Search for the cell housing the specified text and yield its (x, y) center coordinate. 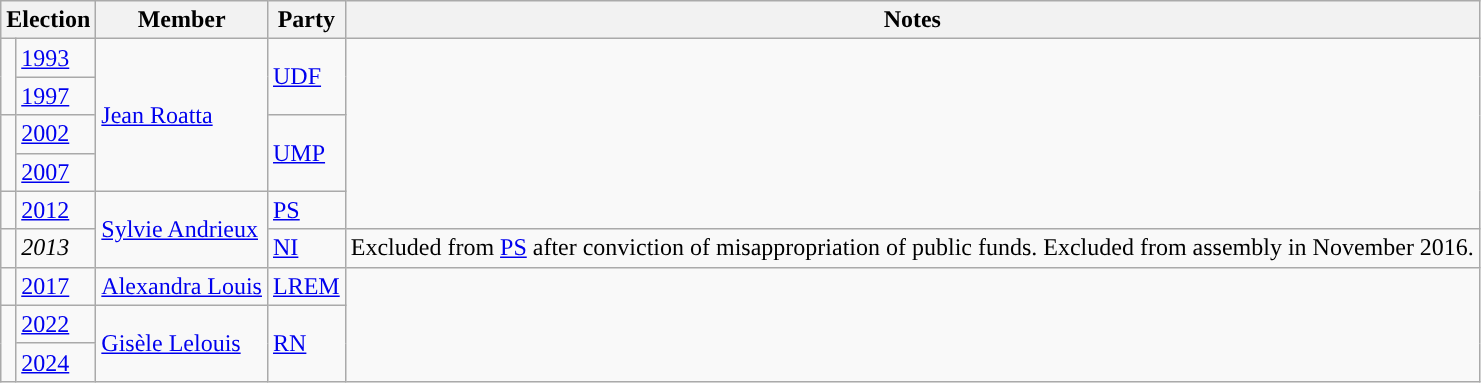
Sylvie Andrieux (182, 229)
Excluded from PS after conviction of misappropriation of public funds. Excluded from assembly in November 2016. (912, 248)
NI (306, 248)
Notes (912, 20)
UMP (306, 153)
UDF (306, 77)
2002 (56, 134)
Party (306, 20)
Member (182, 20)
2012 (56, 210)
2022 (56, 324)
PS (306, 210)
LREM (306, 286)
Jean Roatta (182, 115)
2013 (56, 248)
2017 (56, 286)
1997 (56, 96)
RN (306, 343)
2024 (56, 362)
1993 (56, 58)
2007 (56, 172)
Alexandra Louis (182, 286)
Election (48, 20)
Gisèle Lelouis (182, 343)
